Return the (x, y) coordinate for the center point of the cell that contains the specified text.  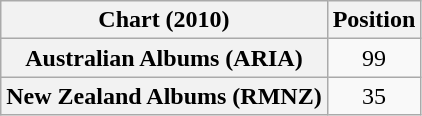
New Zealand Albums (RMNZ) (164, 96)
Chart (2010) (164, 20)
Position (374, 20)
Australian Albums (ARIA) (164, 58)
35 (374, 96)
99 (374, 58)
